From the cell containing the given text, extract its center point as (x, y) coordinate. 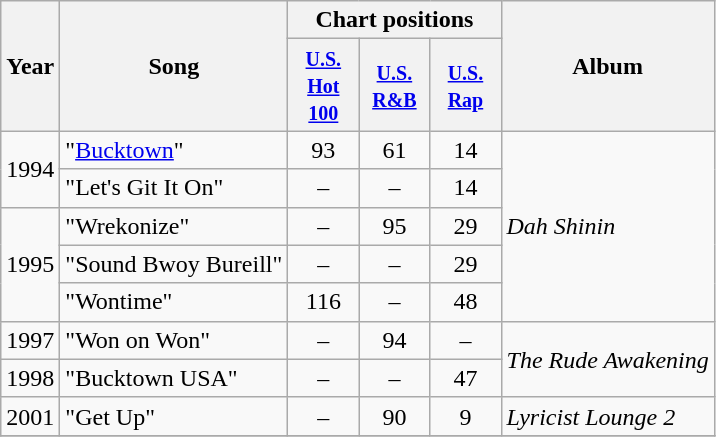
"Let's Git It On" (174, 188)
"Sound Bwoy Bureill" (174, 264)
61 (394, 150)
Year (30, 66)
94 (394, 340)
95 (394, 226)
"Bucktown" (174, 150)
U.S. Rap (466, 85)
1998 (30, 378)
Chart positions (394, 20)
9 (466, 416)
48 (466, 302)
"Wontime" (174, 302)
Lyricist Lounge 2 (608, 416)
U.S. R&B (394, 85)
Song (174, 66)
47 (466, 378)
"Bucktown USA" (174, 378)
1995 (30, 264)
2001 (30, 416)
Album (608, 66)
116 (324, 302)
90 (394, 416)
"Won on Won" (174, 340)
1997 (30, 340)
Dah Shinin (608, 226)
"Wrekonize" (174, 226)
U.S. Hot 100 (324, 85)
93 (324, 150)
The Rude Awakening (608, 359)
"Get Up" (174, 416)
1994 (30, 169)
